Extract the (x, y) coordinate from the center of the cell holding the provided text.  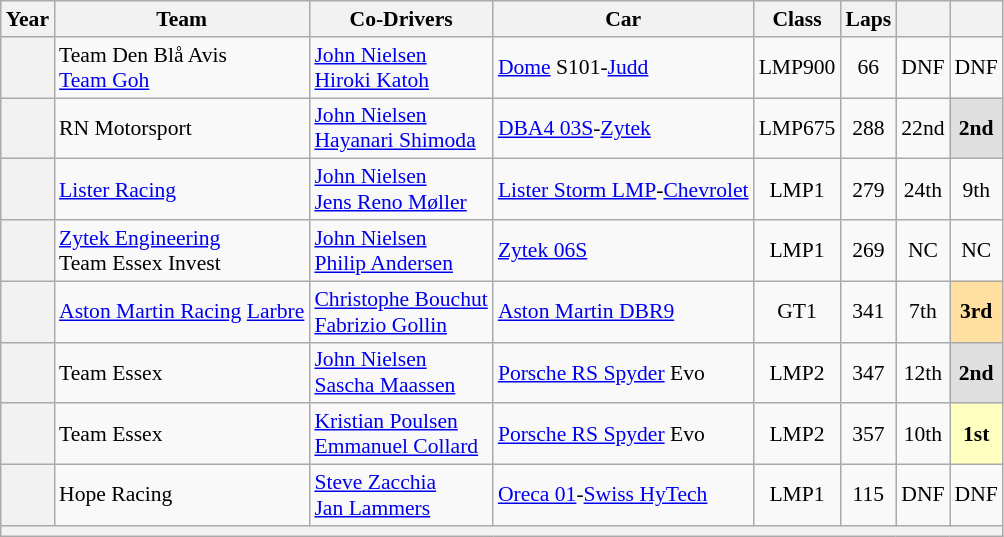
John Nielsen Sascha Maassen (400, 372)
3rd (976, 312)
DBA4 03S-Zytek (624, 128)
357 (868, 434)
Christophe Bouchut Fabrizio Gollin (400, 312)
7th (922, 312)
9th (976, 190)
347 (868, 372)
Hope Racing (182, 496)
Dome S101-Judd (624, 68)
341 (868, 312)
Team Den Blå Avis Team Goh (182, 68)
John Nielsen Philip Andersen (400, 250)
66 (868, 68)
Aston Martin Racing Larbre (182, 312)
John Nielsen Jens Reno Møller (400, 190)
Year (28, 19)
Aston Martin DBR9 (624, 312)
Class (798, 19)
22nd (922, 128)
John Nielsen Hayanari Shimoda (400, 128)
Steve Zacchia Jan Lammers (400, 496)
Kristian Poulsen Emmanuel Collard (400, 434)
LMP900 (798, 68)
Oreca 01-Swiss HyTech (624, 496)
279 (868, 190)
Lister Storm LMP-Chevrolet (624, 190)
Zytek Engineering Team Essex Invest (182, 250)
GT1 (798, 312)
288 (868, 128)
1st (976, 434)
24th (922, 190)
John Nielsen Hiroki Katoh (400, 68)
Laps (868, 19)
269 (868, 250)
RN Motorsport (182, 128)
12th (922, 372)
10th (922, 434)
Car (624, 19)
Zytek 06S (624, 250)
115 (868, 496)
Team (182, 19)
Co-Drivers (400, 19)
Lister Racing (182, 190)
LMP675 (798, 128)
